Capture the cell that displays the provided text and extract its (X, Y) central coordinate. 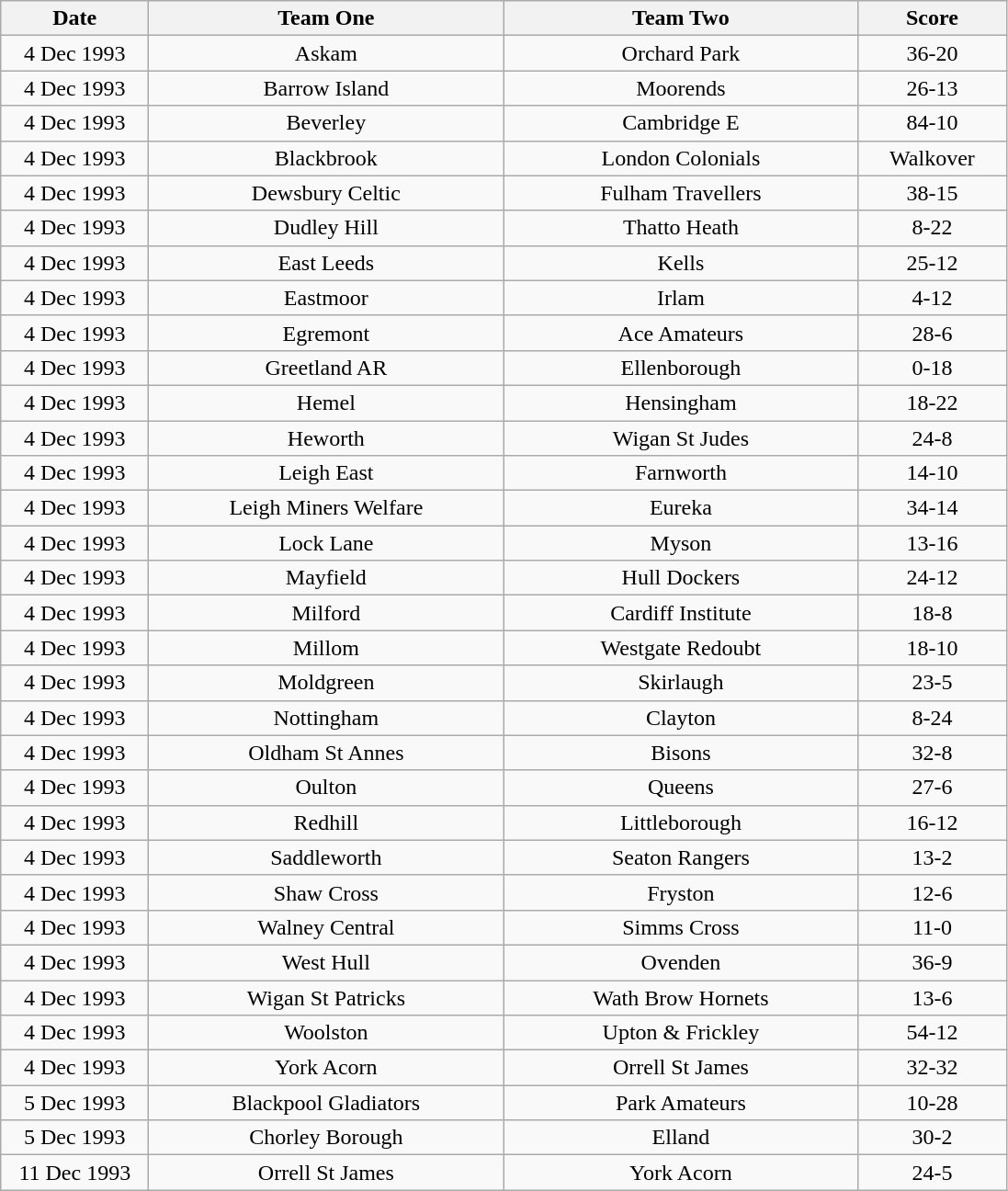
Ovenden (681, 962)
Elland (681, 1138)
Wath Brow Hornets (681, 997)
Seaton Rangers (681, 857)
25-12 (932, 263)
18-22 (932, 403)
Cardiff Institute (681, 613)
Blackpool Gladiators (326, 1103)
Heworth (326, 438)
14-10 (932, 473)
30-2 (932, 1138)
36-9 (932, 962)
Irlam (681, 298)
Blackbrook (326, 158)
24-8 (932, 438)
Hensingham (681, 403)
Cambridge E (681, 123)
Queens (681, 788)
Ace Amateurs (681, 333)
28-6 (932, 333)
Moorends (681, 88)
Oulton (326, 788)
Park Amateurs (681, 1103)
East Leeds (326, 263)
Beverley (326, 123)
Saddleworth (326, 857)
84-10 (932, 123)
Greetland AR (326, 368)
Ellenborough (681, 368)
Orchard Park (681, 53)
13-6 (932, 997)
Milford (326, 613)
West Hull (326, 962)
Team Two (681, 18)
Westgate Redoubt (681, 648)
27-6 (932, 788)
8-24 (932, 718)
11 Dec 1993 (75, 1173)
38-15 (932, 193)
16-12 (932, 822)
13-16 (932, 543)
24-5 (932, 1173)
Walkover (932, 158)
23-5 (932, 683)
Simms Cross (681, 927)
8-22 (932, 228)
12-6 (932, 892)
54-12 (932, 1033)
Myson (681, 543)
Thatto Heath (681, 228)
Mayfield (326, 578)
Egremont (326, 333)
Farnworth (681, 473)
Team One (326, 18)
Dudley Hill (326, 228)
Askam (326, 53)
Hemel (326, 403)
Bisons (681, 753)
Littleborough (681, 822)
0-18 (932, 368)
London Colonials (681, 158)
Eastmoor (326, 298)
Nottingham (326, 718)
Wigan St Patricks (326, 997)
18-10 (932, 648)
10-28 (932, 1103)
Millom (326, 648)
Leigh East (326, 473)
11-0 (932, 927)
Walney Central (326, 927)
36-20 (932, 53)
26-13 (932, 88)
Upton & Frickley (681, 1033)
32-32 (932, 1068)
4-12 (932, 298)
18-8 (932, 613)
Woolston (326, 1033)
24-12 (932, 578)
34-14 (932, 508)
Score (932, 18)
Clayton (681, 718)
Leigh Miners Welfare (326, 508)
Oldham St Annes (326, 753)
Eureka (681, 508)
Fulham Travellers (681, 193)
Wigan St Judes (681, 438)
Shaw Cross (326, 892)
Hull Dockers (681, 578)
Moldgreen (326, 683)
Lock Lane (326, 543)
Date (75, 18)
Redhill (326, 822)
13-2 (932, 857)
32-8 (932, 753)
Chorley Borough (326, 1138)
Skirlaugh (681, 683)
Barrow Island (326, 88)
Fryston (681, 892)
Dewsbury Celtic (326, 193)
Kells (681, 263)
